Return (x, y) of the center of cell containing provided text 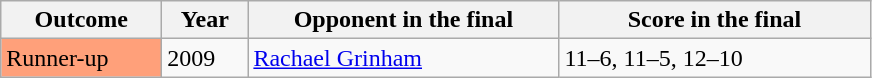
Year (205, 20)
Score in the final (714, 20)
Outcome (82, 20)
11–6, 11–5, 12–10 (714, 58)
Runner-up (82, 58)
2009 (205, 58)
Rachael Grinham (404, 58)
Opponent in the final (404, 20)
